Determine the (x, y) coordinate at the center of the cell enclosing the given text.  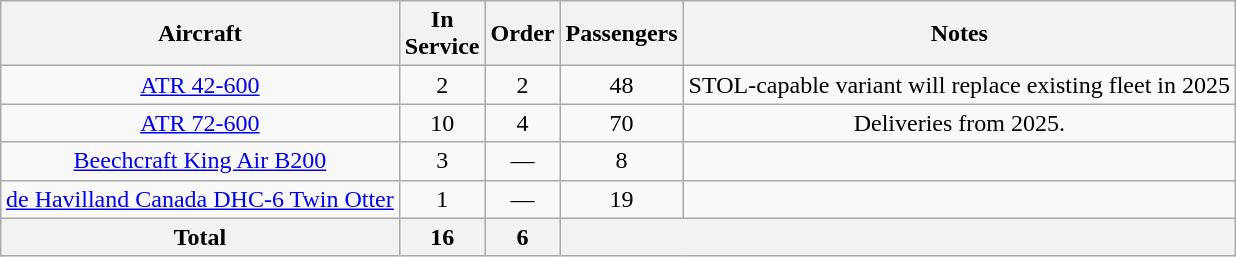
Notes (959, 34)
48 (622, 85)
ATR 42-600 (200, 85)
Beechcraft King Air B200 (200, 161)
70 (622, 123)
19 (622, 199)
Total (200, 237)
Order (522, 34)
InService (442, 34)
4 (522, 123)
1 (442, 199)
10 (442, 123)
STOL-capable variant will replace existing fleet in 2025 (959, 85)
Passengers (622, 34)
Deliveries from 2025. (959, 123)
de Havilland Canada DHC-6 Twin Otter (200, 199)
6 (522, 237)
16 (442, 237)
Aircraft (200, 34)
ATR 72-600 (200, 123)
3 (442, 161)
8 (622, 161)
